Capture the cell that displays the provided text and extract its [X, Y] central coordinate. 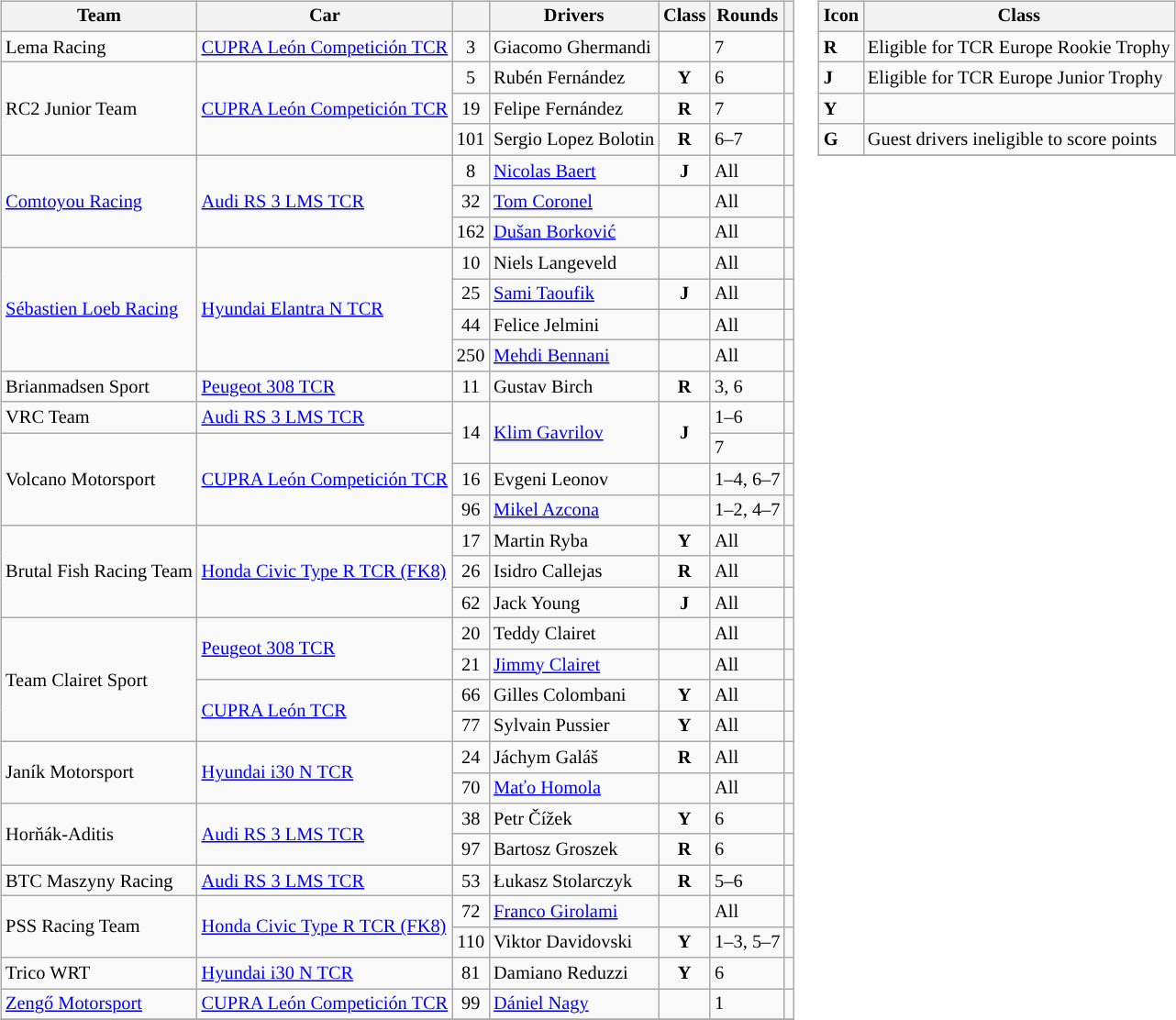
Mikel Azcona [574, 510]
Lema Racing [99, 47]
Guest drivers ineligible to score points [1018, 139]
72 [471, 912]
70 [471, 788]
Sergio Lopez Bolotin [574, 139]
Team Clairet Sport [99, 681]
24 [471, 757]
1–2, 4–7 [747, 510]
10 [471, 263]
Klim Gavrilov [574, 433]
Drivers [574, 17]
Comtoyou Racing [99, 202]
97 [471, 849]
Dániel Nagy [574, 1004]
RC2 Junior Team [99, 108]
Gustav Birch [574, 387]
Franco Girolami [574, 912]
62 [471, 603]
110 [471, 942]
Volcano Motorsport [99, 479]
Eligible for TCR Europe Rookie Trophy [1018, 47]
96 [471, 510]
26 [471, 571]
Trico WRT [99, 973]
Mehdi Bennani [574, 356]
Isidro Callejas [574, 571]
250 [471, 356]
66 [471, 695]
81 [471, 973]
Maťo Homola [574, 788]
Sami Taoufik [574, 294]
Eligible for TCR Europe Junior Trophy [1018, 78]
32 [471, 202]
53 [471, 881]
Martin Ryba [574, 541]
VRC Team [99, 417]
3, 6 [747, 387]
BTC Maszyny Racing [99, 881]
101 [471, 139]
Icon [841, 17]
99 [471, 1004]
Zengő Motorsport [99, 1004]
1–4, 6–7 [747, 479]
Gilles Colombani [574, 695]
Brutal Fish Racing Team [99, 572]
11 [471, 387]
1–6 [747, 417]
Jáchym Galáš [574, 757]
Felipe Fernández [574, 109]
Car [325, 17]
14 [471, 433]
Jack Young [574, 603]
20 [471, 634]
16 [471, 479]
Rounds [747, 17]
Sébastien Loeb Racing [99, 310]
1–3, 5–7 [747, 942]
1 [747, 1004]
Brianmadsen Sport [99, 387]
44 [471, 325]
CUPRA León TCR [325, 710]
Damiano Reduzzi [574, 973]
Tom Coronel [574, 202]
Evgeni Leonov [574, 479]
25 [471, 294]
Rubén Fernández [574, 78]
Dušan Borković [574, 232]
Sylvain Pussier [574, 726]
6–7 [747, 139]
Felice Jelmini [574, 325]
Bartosz Groszek [574, 849]
162 [471, 232]
Niels Langeveld [574, 263]
Jimmy Clairet [574, 664]
Petr Čížek [574, 819]
Giacomo Ghermandi [574, 47]
PSS Racing Team [99, 926]
38 [471, 819]
Hyundai Elantra N TCR [325, 310]
Team [99, 17]
8 [471, 171]
21 [471, 664]
17 [471, 541]
3 [471, 47]
19 [471, 109]
G [841, 139]
Nicolas Baert [574, 171]
Viktor Davidovski [574, 942]
Janík Motorsport [99, 772]
Teddy Clairet [574, 634]
Łukasz Stolarczyk [574, 881]
5 [471, 78]
5–6 [747, 881]
77 [471, 726]
Horňák-Aditis [99, 835]
